For the text-containing cell, return its midpoint in [X, Y] coordinate format. 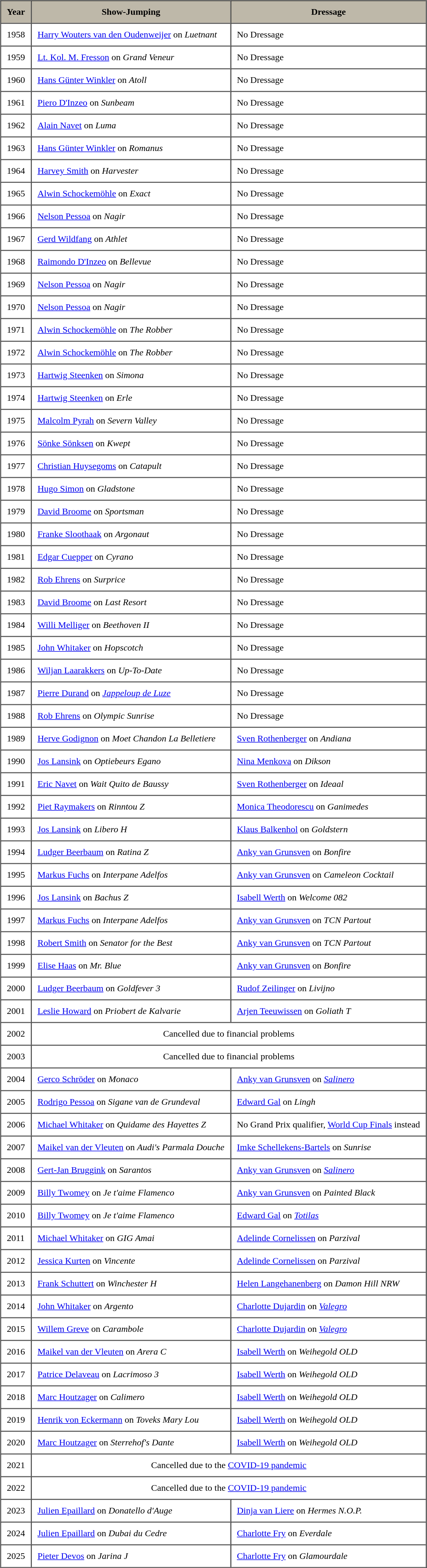
1994 [16, 852]
1971 [16, 330]
1989 [16, 739]
1960 [16, 80]
2005 [16, 1102]
2007 [16, 1148]
Rodrigo Pessoa on Sigane van de Grundeval [131, 1102]
1992 [16, 807]
1973 [16, 375]
1983 [16, 603]
2000 [16, 989]
Piet Raymakers on Rinntou Z [131, 807]
1991 [16, 784]
Robert Smith on Senator for the Best [131, 943]
Year [16, 12]
Dressage [328, 12]
Jos Lansink on Optiebeurs Egano [131, 761]
2006 [16, 1125]
Anky van Grunsven on Cameleon Cocktail [328, 875]
Hans Günter Winkler on Romanus [131, 148]
1979 [16, 512]
1975 [16, 421]
1995 [16, 875]
Leslie Howard on Priobert de Kalvarie [131, 1011]
Monica Theodorescu on Ganimedes [328, 807]
1999 [16, 966]
Harvey Smith on Harvester [131, 171]
Isabell Werth on Welcome 082 [328, 898]
Raimondo D'Inzeo on Bellevue [131, 262]
2003 [16, 1057]
2009 [16, 1193]
Henrik von Eckermann on Toveks Mary Lou [131, 1420]
Piero D'Inzeo on Sunbeam [131, 103]
1964 [16, 171]
Herve Godignon on Moet Chandon La Belletiere [131, 739]
Maikel van der Vleuten on Audi's Parmala Douche [131, 1148]
1961 [16, 103]
2025 [16, 1556]
Franke Sloothaak on Argonaut [131, 534]
2001 [16, 1011]
2021 [16, 1465]
2015 [16, 1329]
David Broome on Last Resort [131, 603]
2023 [16, 1511]
1990 [16, 761]
Maikel van der Vleuten on Arera C [131, 1352]
1997 [16, 920]
2012 [16, 1261]
2022 [16, 1488]
1958 [16, 35]
1969 [16, 285]
2002 [16, 1034]
Anky van Grunsven on Painted Black [328, 1193]
Patrice Delaveau on Lacrimoso 3 [131, 1375]
1966 [16, 216]
Edgar Cuepper on Cyrano [131, 557]
Sven Rothenberger on Ideaal [328, 784]
Gert-Jan Bruggink on Sarantos [131, 1170]
Nina Menkova on Dikson [328, 761]
Rob Ehrens on Surprice [131, 580]
1985 [16, 648]
2013 [16, 1284]
Edward Gal on Lingh [328, 1102]
John Whitaker on Hopscotch [131, 648]
Ludger Beerbaum on Ratina Z [131, 852]
Willi Melliger on Beethoven II [131, 625]
Marc Houtzager on Sterrehof's Dante [131, 1443]
Wiljan Laarakkers on Up-To-Date [131, 671]
Helen Langehanenberg on Damon Hill NRW [328, 1284]
2008 [16, 1170]
Ludger Beerbaum on Goldfever 3 [131, 989]
2004 [16, 1079]
1980 [16, 534]
1996 [16, 898]
Willem Greve on Carambole [131, 1329]
Gerco Schröder on Monaco [131, 1079]
2016 [16, 1352]
1976 [16, 444]
Rob Ehrens on Olympic Sunrise [131, 716]
Sven Rothenberger on Andiana [328, 739]
1993 [16, 830]
1974 [16, 398]
1962 [16, 126]
Harry Wouters van den Oudenweijer on Luetnant [131, 35]
Julien Epaillard on Dubai du Cedre [131, 1534]
Imke Schellekens-Bartels on Sunrise [328, 1148]
Hans Günter Winkler on Atoll [131, 80]
Alwin Schockemöhle on Exact [131, 194]
Hugo Simon on Gladstone [131, 489]
1965 [16, 194]
Sönke Sönksen on Kwept [131, 444]
Hartwig Steenken on Erle [131, 398]
1982 [16, 580]
2010 [16, 1216]
Eric Navet on Wait Quito de Baussy [131, 784]
1977 [16, 466]
2020 [16, 1443]
Edward Gal on Totilas [328, 1216]
1963 [16, 148]
Julien Epaillard on Donatello d'Auge [131, 1511]
1970 [16, 307]
Michael Whitaker on Quidame des Hayettes Z [131, 1125]
2024 [16, 1534]
1987 [16, 693]
Rudof Zeilinger on Livijno [328, 989]
1998 [16, 943]
Frank Schuttert on Winchester H [131, 1284]
Christian Huysegoms on Catapult [131, 466]
1978 [16, 489]
2019 [16, 1420]
Michael Whitaker on GIG Amai [131, 1238]
No Grand Prix qualifier, World Cup Finals instead [328, 1125]
Pieter Devos on Jarina J [131, 1556]
1968 [16, 262]
1986 [16, 671]
Klaus Balkenhol on Goldstern [328, 830]
John Whitaker on Argento [131, 1306]
Jos Lansink on Bachus Z [131, 898]
Charlotte Fry on Glamourdale [328, 1556]
Marc Houtzager on Calimero [131, 1397]
Jos Lansink on Libero H [131, 830]
Hartwig Steenken on Simona [131, 375]
Jessica Kurten on Vincente [131, 1261]
2014 [16, 1306]
Charlotte Fry on Everdale [328, 1534]
1981 [16, 557]
Dinja van Liere on Hermes N.O.P. [328, 1511]
Alain Navet on Luma [131, 126]
1959 [16, 58]
1967 [16, 239]
Arjen Teeuwissen on Goliath T [328, 1011]
Pierre Durand on Jappeloup de Luze [131, 693]
Elise Haas on Mr. Blue [131, 966]
1972 [16, 353]
1988 [16, 716]
2017 [16, 1375]
Gerd Wildfang on Athlet [131, 239]
David Broome on Sportsman [131, 512]
1984 [16, 625]
2018 [16, 1397]
Lt. Kol. M. Fresson on Grand Veneur [131, 58]
Malcolm Pyrah on Severn Valley [131, 421]
2011 [16, 1238]
Show-Jumping [131, 12]
